Search for the cell housing the specified text and yield its [x, y] center coordinate. 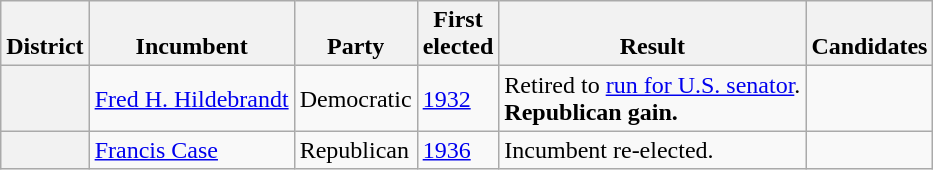
Democratic [356, 98]
Francis Case [192, 150]
1936 [458, 150]
Firstelected [458, 34]
Result [652, 34]
Fred H. Hildebrandt [192, 98]
Republican [356, 150]
Incumbent [192, 34]
Party [356, 34]
Candidates [870, 34]
Retired to run for U.S. senator.Republican gain. [652, 98]
District [45, 34]
Incumbent re-elected. [652, 150]
1932 [458, 98]
